Provide the (x, y) coordinate of the cell's center where the given text is located.  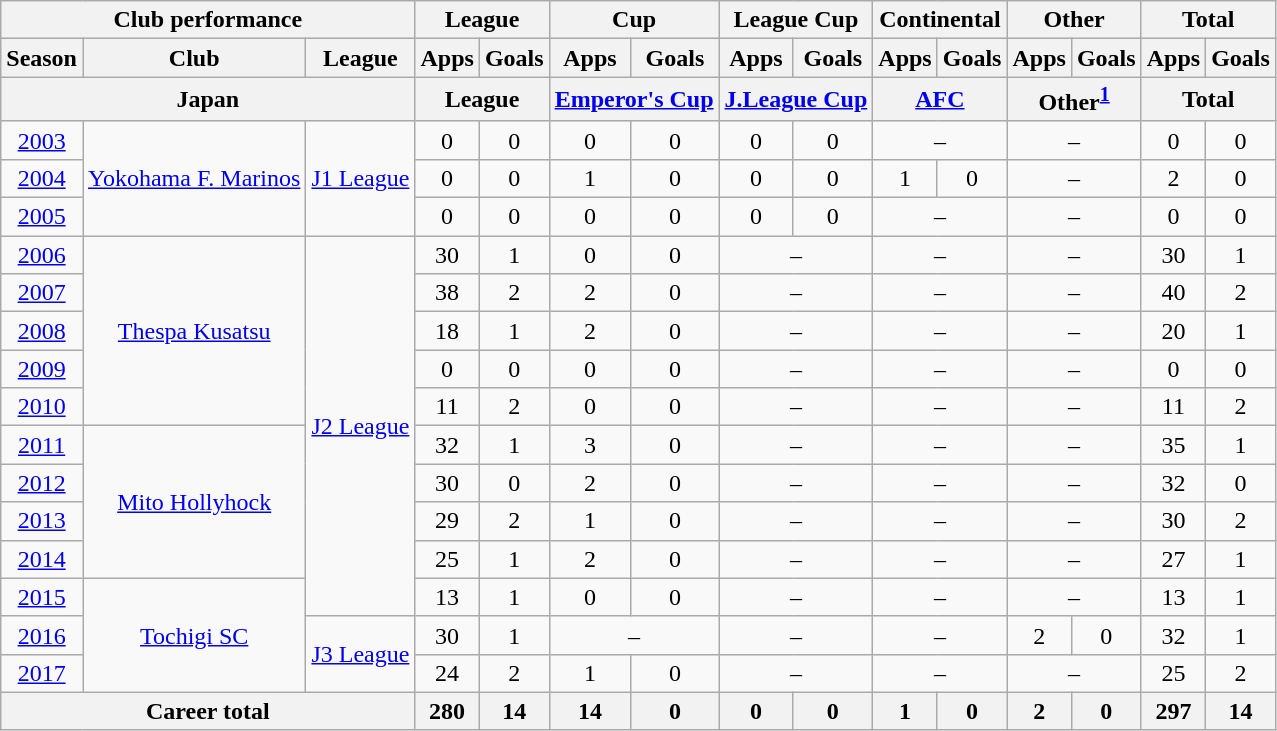
Cup (634, 20)
J1 League (360, 178)
38 (447, 293)
Other1 (1074, 100)
24 (447, 673)
40 (1173, 293)
Thespa Kusatsu (194, 331)
AFC (940, 100)
2013 (42, 521)
Career total (208, 711)
Emperor's Cup (634, 100)
27 (1173, 559)
18 (447, 331)
2016 (42, 635)
2006 (42, 255)
J.League Cup (796, 100)
2012 (42, 483)
2007 (42, 293)
2009 (42, 369)
2015 (42, 597)
J3 League (360, 654)
J2 League (360, 426)
Club (194, 58)
2004 (42, 178)
Other (1074, 20)
2003 (42, 140)
Season (42, 58)
2011 (42, 445)
Club performance (208, 20)
2008 (42, 331)
297 (1173, 711)
Yokohama F. Marinos (194, 178)
2005 (42, 217)
29 (447, 521)
Continental (940, 20)
Mito Hollyhock (194, 502)
35 (1173, 445)
Tochigi SC (194, 635)
280 (447, 711)
3 (590, 445)
2014 (42, 559)
20 (1173, 331)
2017 (42, 673)
League Cup (796, 20)
Japan (208, 100)
2010 (42, 407)
